Determine the (X, Y) coordinate at the center of the cell enclosing the given text.  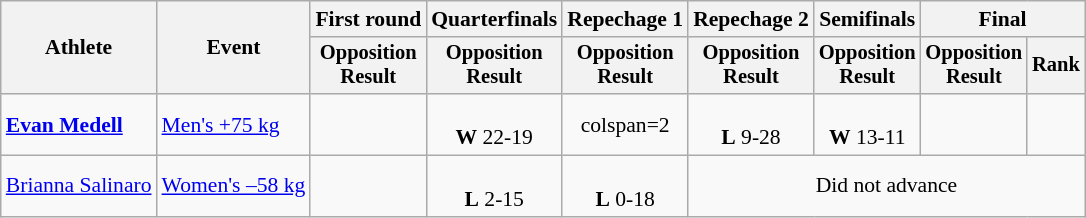
Brianna Salinaro (79, 186)
Quarterfinals (494, 19)
First round (368, 19)
L 2-15 (494, 186)
L 9-28 (751, 124)
Semifinals (868, 19)
W 13-11 (868, 124)
L 0-18 (625, 186)
Evan Medell (79, 124)
Women's –58 kg (234, 186)
Event (234, 48)
Final (1003, 19)
Rank (1056, 66)
Athlete (79, 48)
Did not advance (886, 186)
colspan=2 (625, 124)
Repechage 2 (751, 19)
W 22-19 (494, 124)
Men's +75 kg (234, 124)
Repechage 1 (625, 19)
